Extract the [x, y] coordinate from the center of the cell holding the provided text.  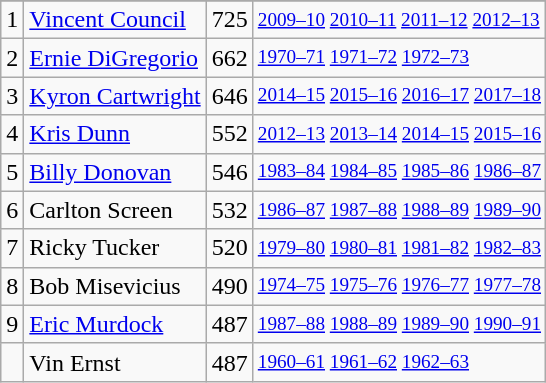
532 [230, 210]
Vin Ernst [115, 362]
Eric Murdock [115, 324]
1987–88 1988–89 1989–90 1990–91 [399, 324]
1974–75 1975–76 1976–77 1977–78 [399, 286]
Vincent Council [115, 20]
490 [230, 286]
1960–61 1961–62 1962–63 [399, 362]
646 [230, 96]
2 [12, 58]
1970–71 1971–72 1972–73 [399, 58]
552 [230, 134]
1979–80 1980–81 1981–82 1982–83 [399, 248]
520 [230, 248]
Carlton Screen [115, 210]
Kyron Cartwright [115, 96]
2009–10 2010–11 2011–12 2012–13 [399, 20]
4 [12, 134]
546 [230, 172]
5 [12, 172]
1986–87 1987–88 1988–89 1989–90 [399, 210]
Billy Donovan [115, 172]
8 [12, 286]
2014–15 2015–16 2016–17 2017–18 [399, 96]
1 [12, 20]
3 [12, 96]
Ernie DiGregorio [115, 58]
662 [230, 58]
1983–84 1984–85 1985–86 1986–87 [399, 172]
Ricky Tucker [115, 248]
2012–13 2013–14 2014–15 2015–16 [399, 134]
7 [12, 248]
6 [12, 210]
Bob Misevicius [115, 286]
725 [230, 20]
Kris Dunn [115, 134]
9 [12, 324]
